Capture the cell that displays the provided text and extract its [x, y] central coordinate. 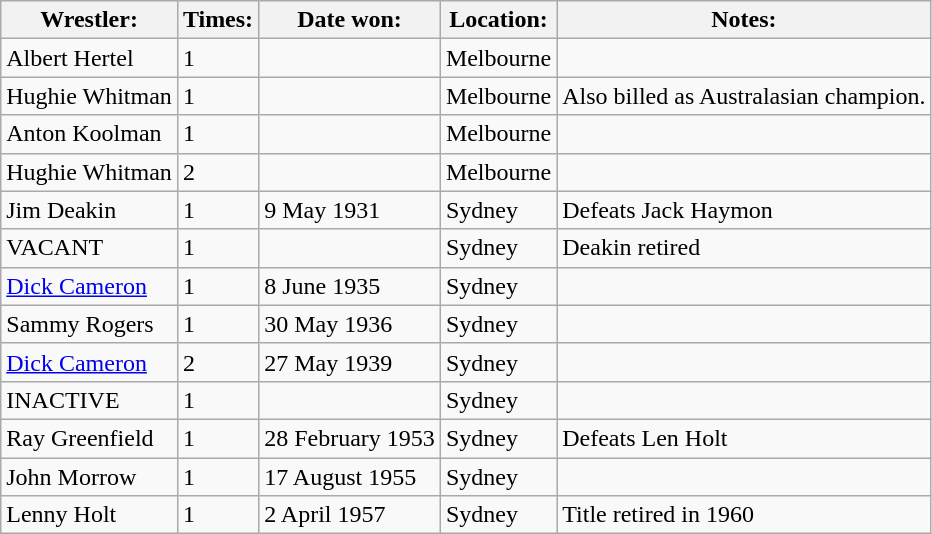
Lenny Holt [90, 515]
8 June 1935 [350, 286]
2 April 1957 [350, 515]
30 May 1936 [350, 324]
9 May 1931 [350, 210]
Also billed as Australasian champion. [744, 96]
28 February 1953 [350, 438]
VACANT [90, 248]
Notes: [744, 20]
Defeats Jack Haymon [744, 210]
Anton Koolman [90, 134]
Times: [218, 20]
17 August 1955 [350, 477]
Ray Greenfield [90, 438]
Title retired in 1960 [744, 515]
Jim Deakin [90, 210]
John Morrow [90, 477]
Albert Hertel [90, 58]
Date won: [350, 20]
Sammy Rogers [90, 324]
Location: [498, 20]
Wrestler: [90, 20]
INACTIVE [90, 400]
Defeats Len Holt [744, 438]
27 May 1939 [350, 362]
Deakin retired [744, 248]
